Provide the (X, Y) coordinate of the cell's center where the given text is located.  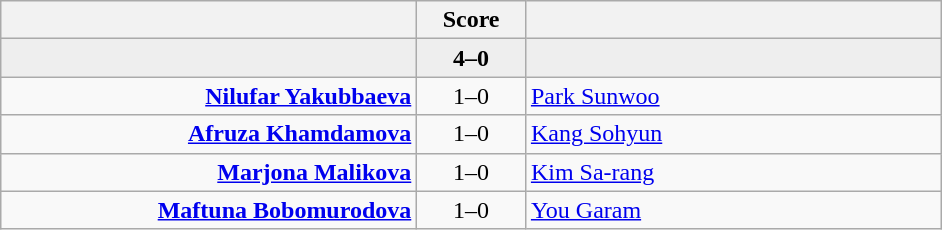
You Garam (733, 210)
4–0 (472, 58)
Marjona Malikova (209, 172)
Kang Sohyun (733, 134)
Park Sunwoo (733, 96)
Kim Sa-rang (733, 172)
Maftuna Bobomurodova (209, 210)
Nilufar Yakubbaeva (209, 96)
Score (472, 20)
Afruza Khamdamova (209, 134)
